Identify which cell holds the provided text, then report its [X, Y] central coordinate. 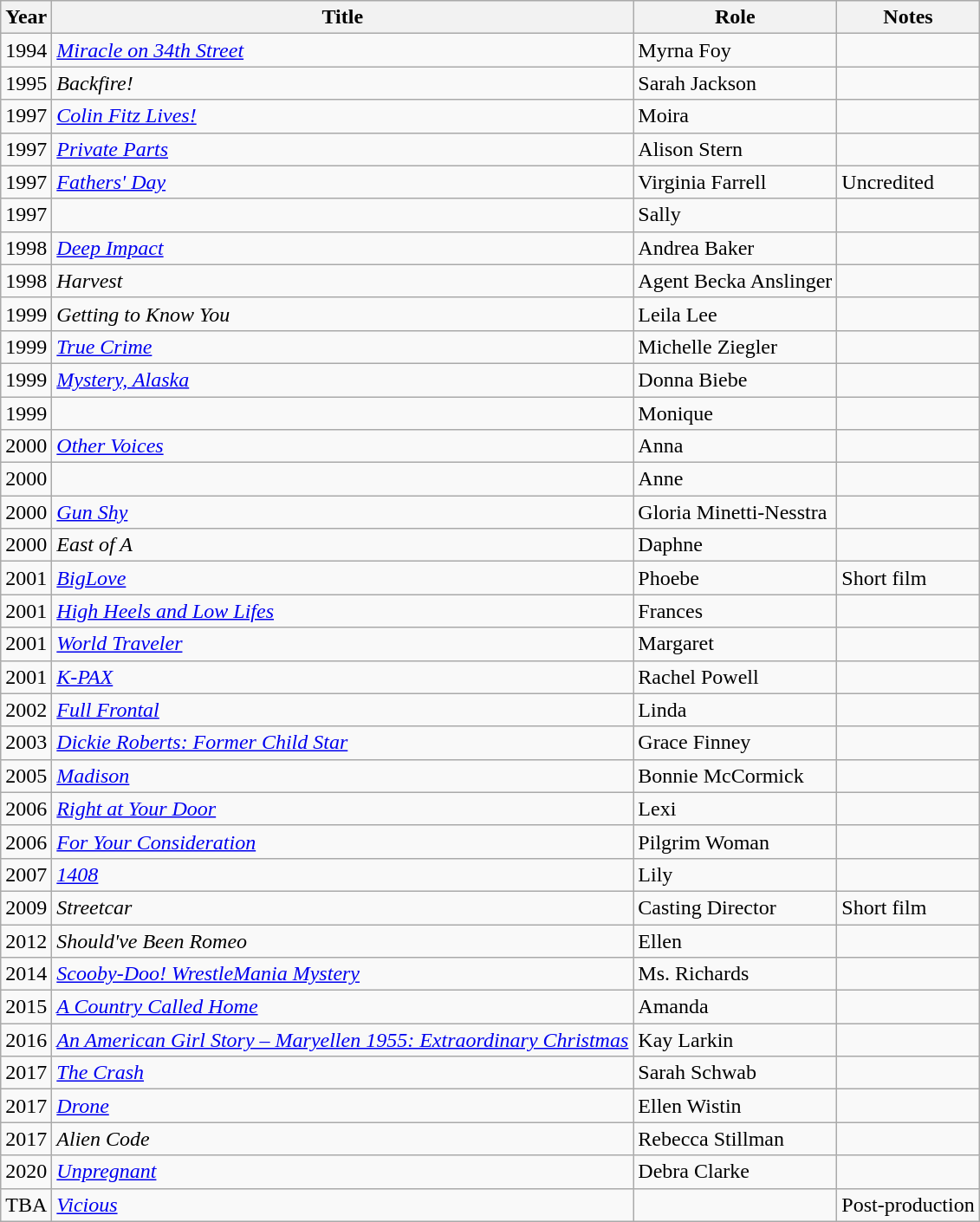
2015 [26, 1007]
The Crash [343, 1073]
Unpregnant [343, 1172]
2002 [26, 710]
Casting Director [735, 907]
Ellen Wistin [735, 1106]
Rachel Powell [735, 677]
Sarah Jackson [735, 83]
Bonnie McCormick [735, 776]
Sally [735, 215]
Anna [735, 446]
1995 [26, 83]
BigLove [343, 578]
K-PAX [343, 677]
Harvest [343, 281]
Year [26, 17]
Post-production [908, 1205]
Phoebe [735, 578]
Debra Clarke [735, 1172]
Mystery, Alaska [343, 380]
Miracle on 34th Street [343, 50]
Uncredited [908, 182]
2012 [26, 940]
Alien Code [343, 1139]
Pilgrim Woman [735, 842]
Ms. Richards [735, 974]
Right at Your Door [343, 809]
Notes [908, 17]
Amanda [735, 1007]
Daphne [735, 545]
True Crime [343, 347]
Michelle Ziegler [735, 347]
Full Frontal [343, 710]
Andrea Baker [735, 248]
Linda [735, 710]
Anne [735, 479]
Title [343, 17]
2003 [26, 743]
Getting to Know You [343, 314]
Gloria Minetti-Nesstra [735, 512]
Other Voices [343, 446]
Virginia Farrell [735, 182]
Deep Impact [343, 248]
2014 [26, 974]
2009 [26, 907]
East of A [343, 545]
Grace Finney [735, 743]
Private Parts [343, 149]
A Country Called Home [343, 1007]
1408 [343, 874]
Monique [735, 413]
Should've Been Romeo [343, 940]
1994 [26, 50]
2007 [26, 874]
2016 [26, 1040]
World Traveler [343, 644]
An American Girl Story – Maryellen 1955: Extraordinary Christmas [343, 1040]
Fathers' Day [343, 182]
Lexi [735, 809]
Moira [735, 116]
Alison Stern [735, 149]
Rebecca Stillman [735, 1139]
Gun Shy [343, 512]
Margaret [735, 644]
TBA [26, 1205]
Streetcar [343, 907]
Kay Larkin [735, 1040]
Donna Biebe [735, 380]
Madison [343, 776]
For Your Consideration [343, 842]
Sarah Schwab [735, 1073]
Dickie Roberts: Former Child Star [343, 743]
Ellen [735, 940]
Backfire! [343, 83]
Frances [735, 611]
High Heels and Low Lifes [343, 611]
Leila Lee [735, 314]
Lily [735, 874]
Colin Fitz Lives! [343, 116]
Myrna Foy [735, 50]
Vicious [343, 1205]
Drone [343, 1106]
Scooby-Doo! WrestleMania Mystery [343, 974]
Agent Becka Anslinger [735, 281]
2020 [26, 1172]
Role [735, 17]
2005 [26, 776]
